Extract the [x, y] coordinate from the center of the cell holding the provided text.  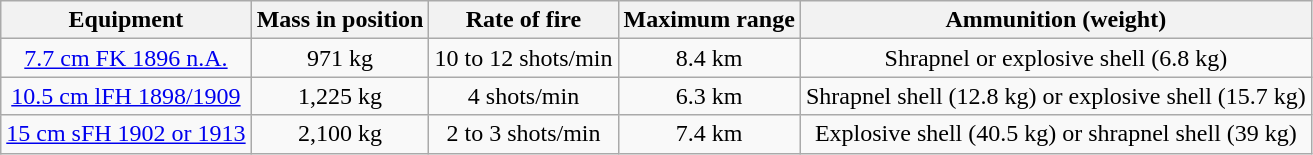
4 shots/min [524, 96]
7.7 cm FK 1896 n.A. [126, 58]
2,100 kg [340, 134]
Rate of fire [524, 20]
Shrapnel shell (12.8 kg) or explosive shell (15.7 kg) [1056, 96]
1,225 kg [340, 96]
Ammunition (weight) [1056, 20]
Mass in position [340, 20]
10.5 cm lFH 1898/1909 [126, 96]
7.4 km [709, 134]
10 to 12 shots/min [524, 58]
971 kg [340, 58]
Maximum range [709, 20]
Shrapnel or explosive shell (6.8 kg) [1056, 58]
Explosive shell (40.5 kg) or shrapnel shell (39 kg) [1056, 134]
15 cm sFH 1902 or 1913 [126, 134]
6.3 km [709, 96]
Equipment [126, 20]
8.4 km [709, 58]
2 to 3 shots/min [524, 134]
